Search for the cell housing the specified text and yield its (X, Y) center coordinate. 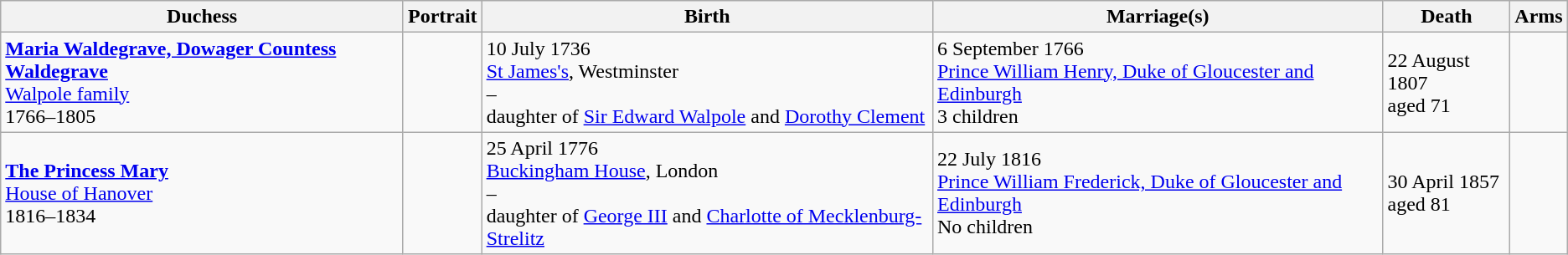
The Princess MaryHouse of Hanover 1816–1834 (203, 193)
Maria Waldegrave, Dowager Countess WaldegraveWalpole family1766–1805 (203, 82)
Birth (707, 17)
25 April 1776Buckingham House, London–daughter of George III and Charlotte of Mecklenburg-Strelitz (707, 193)
10 July 1736St James's, Westminster–daughter of Sir Edward Walpole and Dorothy Clement (707, 82)
30 April 1857aged 81 (1447, 193)
6 September 1766Prince William Henry, Duke of Gloucester and Edinburgh3 children (1158, 82)
22 August 1807aged 71 (1447, 82)
Death (1447, 17)
Duchess (203, 17)
Arms (1539, 17)
22 July 1816Prince William Frederick, Duke of Gloucester and EdinburghNo children (1158, 193)
Portrait (442, 17)
Marriage(s) (1158, 17)
